Identify which cell holds the provided text, then report its (x, y) central coordinate. 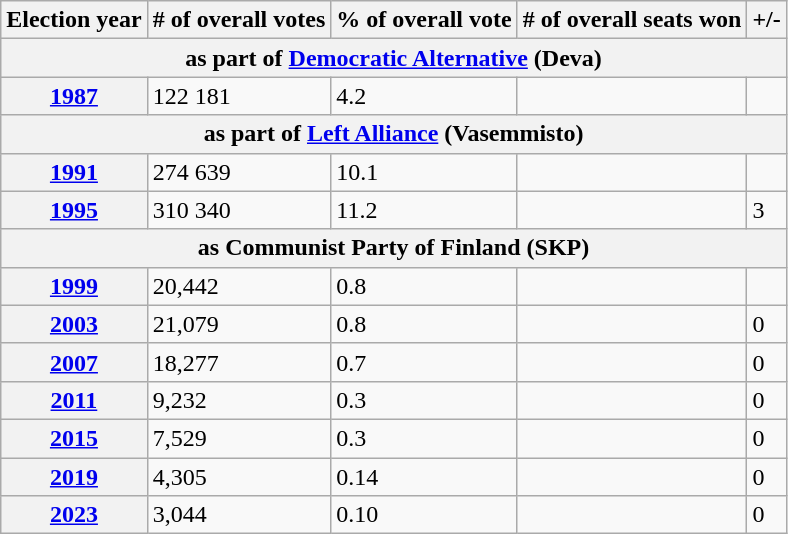
18,277 (239, 362)
# of overall votes (239, 20)
274 639 (239, 172)
7,529 (239, 438)
as part of Left Alliance (Vasemmisto) (394, 134)
122 181 (239, 96)
0.10 (424, 515)
310 340 (239, 210)
2011 (74, 400)
2003 (74, 324)
% of overall vote (424, 20)
0.7 (424, 362)
2007 (74, 362)
+/- (766, 20)
10.1 (424, 172)
1987 (74, 96)
2015 (74, 438)
4.2 (424, 96)
2019 (74, 477)
21,079 (239, 324)
3,044 (239, 515)
11.2 (424, 210)
3 (766, 210)
as Communist Party of Finland (SKP) (394, 248)
4,305 (239, 477)
Election year (74, 20)
as part of Democratic Alternative (Deva) (394, 58)
1991 (74, 172)
1999 (74, 286)
2023 (74, 515)
20,442 (239, 286)
0.14 (424, 477)
9,232 (239, 400)
# of overall seats won (632, 20)
1995 (74, 210)
